Identify which cell holds the provided text, then report its (X, Y) central coordinate. 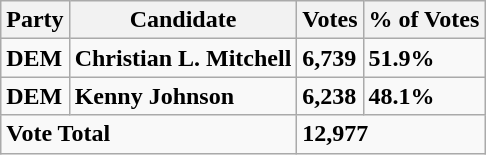
Votes (330, 20)
% of Votes (424, 20)
48.1% (424, 96)
Christian L. Mitchell (183, 58)
Kenny Johnson (183, 96)
51.9% (424, 58)
Party (35, 20)
6,739 (330, 58)
12,977 (391, 134)
Candidate (183, 20)
6,238 (330, 96)
Vote Total (149, 134)
